Find where the given text appears and provide that cell's center as [x, y] coordinate. 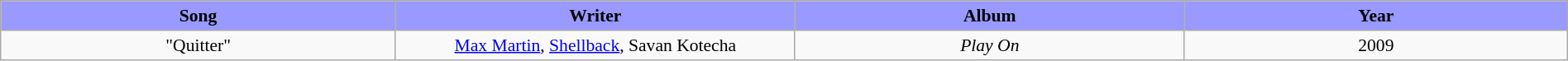
2009 [1376, 45]
Year [1376, 16]
"Quitter" [198, 45]
Writer [595, 16]
Song [198, 16]
Album [989, 16]
Play On [989, 45]
Max Martin, Shellback, Savan Kotecha [595, 45]
